From the cell containing the given text, extract its center point as [x, y] coordinate. 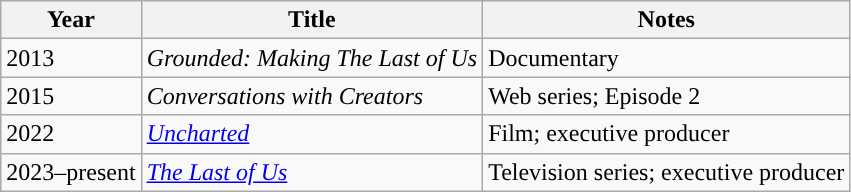
Television series; executive producer [666, 172]
2015 [71, 96]
Film; executive producer [666, 134]
Documentary [666, 58]
Web series; Episode 2 [666, 96]
2022 [71, 134]
Grounded: Making The Last of Us [312, 58]
Uncharted [312, 134]
Title [312, 20]
2023–present [71, 172]
Conversations with Creators [312, 96]
Notes [666, 20]
The Last of Us [312, 172]
Year [71, 20]
2013 [71, 58]
